For the text-containing cell, return its midpoint in [x, y] coordinate format. 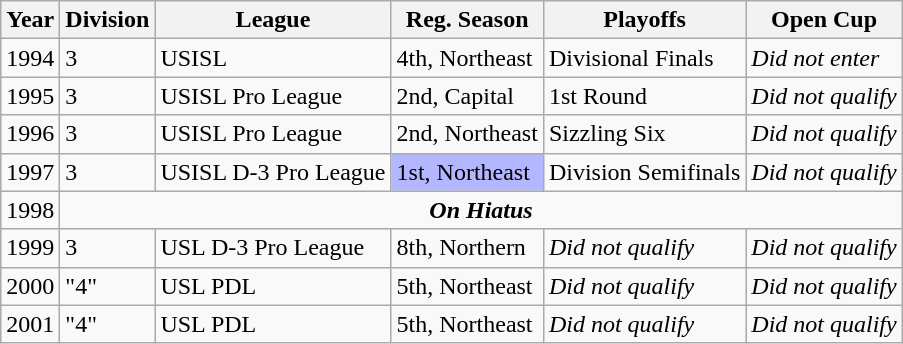
On Hiatus [481, 210]
USISL D-3 Pro League [273, 172]
Playoffs [644, 20]
1997 [30, 172]
USISL [273, 58]
1995 [30, 96]
Reg. Season [467, 20]
Division Semifinals [644, 172]
2nd, Northeast [467, 134]
1st, Northeast [467, 172]
1994 [30, 58]
1st Round [644, 96]
1999 [30, 248]
Did not enter [824, 58]
1996 [30, 134]
2000 [30, 286]
Sizzling Six [644, 134]
Year [30, 20]
Open Cup [824, 20]
1998 [30, 210]
2001 [30, 324]
Division [108, 20]
4th, Northeast [467, 58]
USL D-3 Pro League [273, 248]
Divisional Finals [644, 58]
2nd, Capital [467, 96]
League [273, 20]
8th, Northern [467, 248]
